Find where the given text appears and provide that cell's center as (X, Y) coordinate. 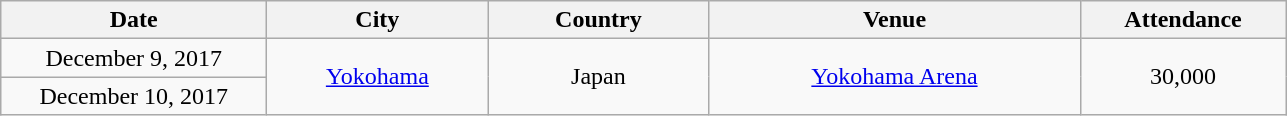
City (378, 20)
Attendance (1183, 20)
Japan (598, 77)
Yokohama (378, 77)
Venue (894, 20)
Country (598, 20)
Yokohama Arena (894, 77)
December 10, 2017 (134, 96)
Date (134, 20)
30,000 (1183, 77)
December 9, 2017 (134, 58)
